Capture the cell that displays the provided text and extract its (X, Y) central coordinate. 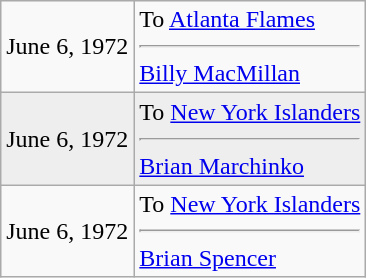
To New York IslandersBrian Marchinko (250, 139)
To New York IslandersBrian Spencer (250, 231)
To Atlanta FlamesBilly MacMillan (250, 47)
